Return the [x, y] coordinate for the center point of the cell that contains the specified text.  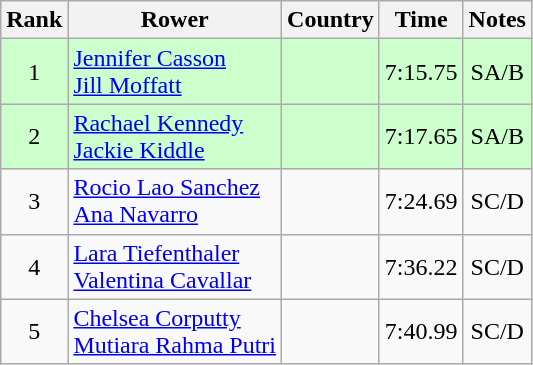
7:17.65 [421, 136]
Rachael KennedyJackie Kiddle [175, 136]
Rocio Lao SanchezAna Navarro [175, 202]
Rank [34, 20]
Country [331, 20]
7:15.75 [421, 72]
5 [34, 332]
Jennifer CassonJill Moffatt [175, 72]
Lara TiefenthalerValentina Cavallar [175, 266]
2 [34, 136]
7:24.69 [421, 202]
4 [34, 266]
3 [34, 202]
Chelsea CorputtyMutiara Rahma Putri [175, 332]
7:40.99 [421, 332]
1 [34, 72]
Time [421, 20]
Notes [497, 20]
7:36.22 [421, 266]
Rower [175, 20]
